Identify which cell holds the provided text, then report its (x, y) central coordinate. 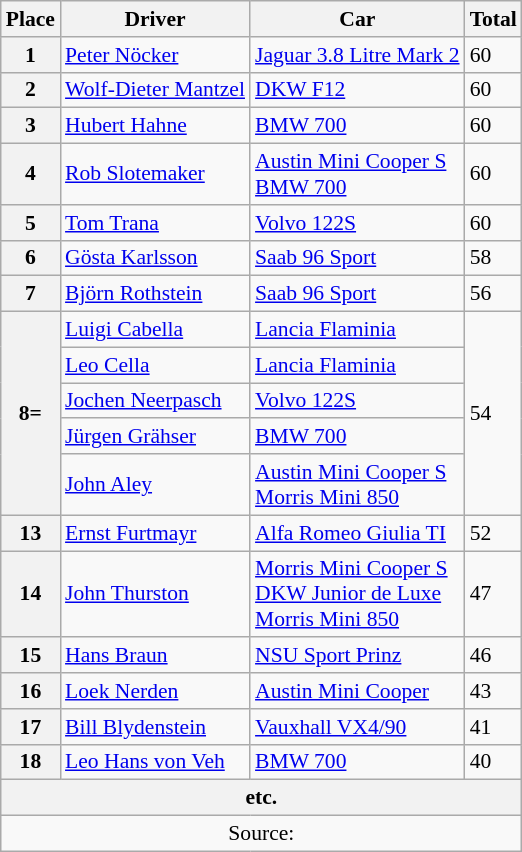
54 (494, 414)
Loek Nerden (155, 691)
1 (30, 55)
Ernst Furtmayr (155, 533)
4 (30, 174)
John Aley (155, 484)
47 (494, 594)
Source: (262, 834)
18 (30, 762)
7 (30, 294)
Hubert Hahne (155, 126)
52 (494, 533)
John Thurston (155, 594)
3 (30, 126)
43 (494, 691)
Jürgen Grähser (155, 437)
16 (30, 691)
etc. (262, 798)
Bill Blydenstein (155, 727)
Total (494, 19)
Austin Mini Cooper SBMW 700 (358, 174)
17 (30, 727)
Alfa Romeo Giulia TI (358, 533)
14 (30, 594)
Hans Braun (155, 656)
41 (494, 727)
Peter Nöcker (155, 55)
Rob Slotemaker (155, 174)
58 (494, 258)
Morris Mini Cooper SDKW Junior de LuxeMorris Mini 850 (358, 594)
6 (30, 258)
Jaguar 3.8 Litre Mark 2 (358, 55)
Wolf-Dieter Mantzel (155, 90)
Leo Cella (155, 365)
NSU Sport Prinz (358, 656)
Luigi Cabella (155, 330)
Austin Mini Cooper SMorris Mini 850 (358, 484)
8= (30, 414)
Jochen Neerpasch (155, 401)
Björn Rothstein (155, 294)
56 (494, 294)
46 (494, 656)
40 (494, 762)
DKW F12 (358, 90)
5 (30, 223)
2 (30, 90)
13 (30, 533)
Austin Mini Cooper (358, 691)
15 (30, 656)
Vauxhall VX4/90 (358, 727)
Driver (155, 19)
Leo Hans von Veh (155, 762)
Gösta Karlsson (155, 258)
Car (358, 19)
Place (30, 19)
Tom Trana (155, 223)
